From the cell containing the given text, extract its center point as (x, y) coordinate. 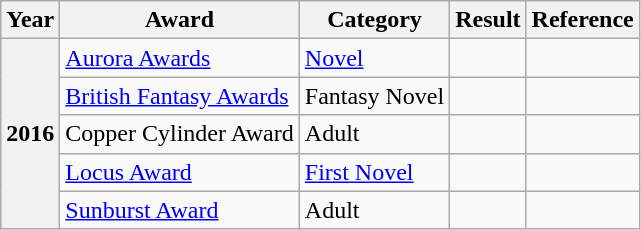
Award (180, 20)
Aurora Awards (180, 58)
Novel (374, 58)
Category (374, 20)
Year (30, 20)
Result (488, 20)
2016 (30, 134)
Reference (582, 20)
Copper Cylinder Award (180, 134)
First Novel (374, 172)
British Fantasy Awards (180, 96)
Locus Award (180, 172)
Fantasy Novel (374, 96)
Sunburst Award (180, 210)
